Scan for the cell matching the given text and deliver its (X, Y) coordinate at center. 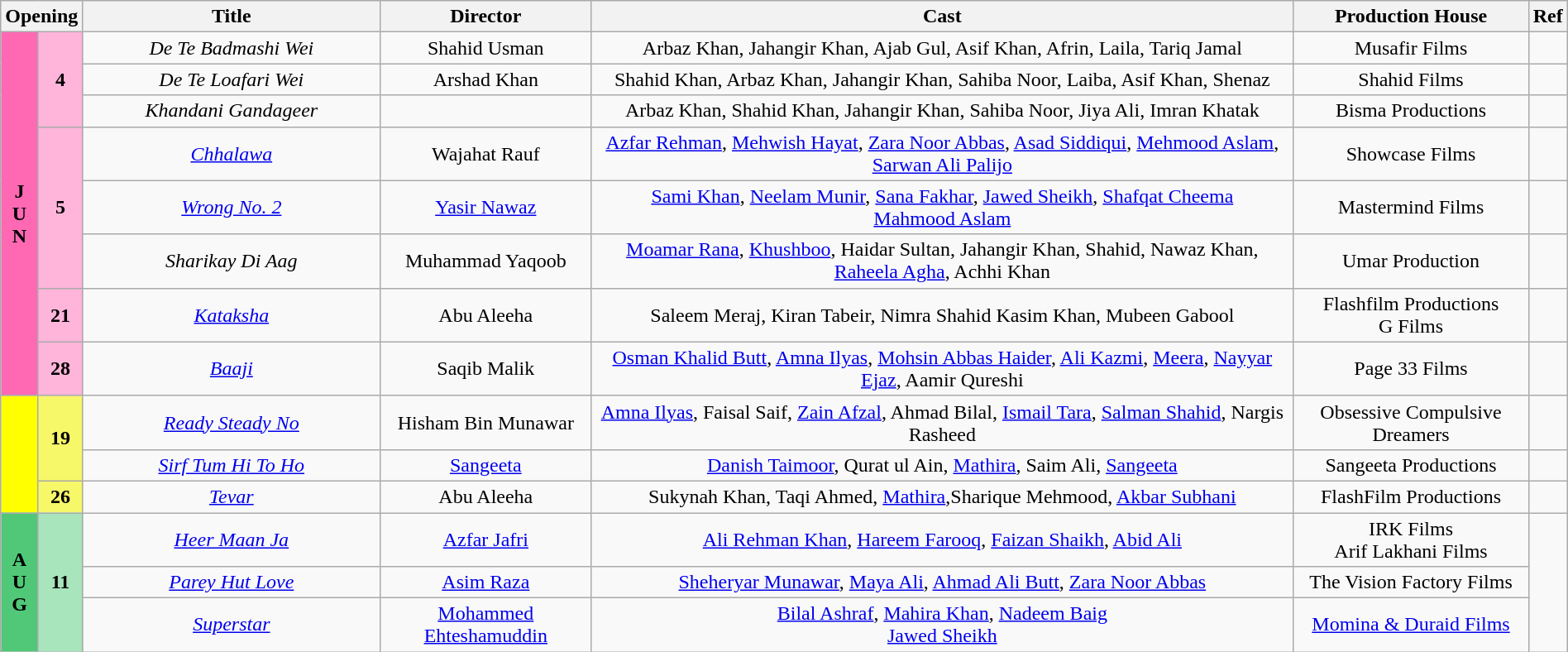
FlashFilm Productions (1411, 496)
De Te Loafari Wei (232, 79)
Yasir Nawaz (486, 207)
Sharikay Di Aag (232, 261)
21 (60, 314)
Production House (1411, 17)
Hisham Bin Munawar (486, 422)
Tevar (232, 496)
11 (60, 582)
Momina & Duraid Films (1411, 626)
Chhalawa (232, 154)
Sukynah Khan, Taqi Ahmed, Mathira,Sharique Mehmood, Akbar Subhani (943, 496)
Wajahat Rauf (486, 154)
Asim Raza (486, 582)
Azfar Rehman, Mehwish Hayat, Zara Noor Abbas, Asad Siddiqui, Mehmood Aslam, Sarwan Ali Palijo (943, 154)
19 (60, 439)
Page 33 Films (1411, 369)
Parey Hut Love (232, 582)
Shahid Usman (486, 48)
Showcase Films (1411, 154)
Superstar (232, 626)
Arbaz Khan, Shahid Khan, Jahangir Khan, Sahiba Noor, Jiya Ali, Imran Khatak (943, 111)
De Te Badmashi Wei (232, 48)
Khandani Gandageer (232, 111)
Sami Khan, Neelam Munir, Sana Fakhar, Jawed Sheikh, Shafqat CheemaMahmood Aslam (943, 207)
Kataksha (232, 314)
Osman Khalid Butt, Amna Ilyas, Mohsin Abbas Haider, Ali Kazmi, Meera, Nayyar Ejaz, Aamir Qureshi (943, 369)
Muhammad Yaqoob (486, 261)
Sangeeta Productions (1411, 465)
Danish Taimoor, Qurat ul Ain, Mathira, Saim Ali, Sangeeta (943, 465)
Bisma Productions (1411, 111)
Sirf Tum Hi To Ho (232, 465)
Sangeeta (486, 465)
Mastermind Films (1411, 207)
Director (486, 17)
4 (60, 79)
Umar Production (1411, 261)
Baaji (232, 369)
26 (60, 496)
JUN (20, 214)
AUG (20, 582)
Arshad Khan (486, 79)
Saleem Meraj, Kiran Tabeir, Nimra Shahid Kasim Khan, Mubeen Gabool (943, 314)
Heer Maan Ja (232, 539)
Shahid Khan, Arbaz Khan, Jahangir Khan, Sahiba Noor, Laiba, Asif Khan, Shenaz (943, 79)
Amna Ilyas, Faisal Saif, Zain Afzal, Ahmad Bilal, Ismail Tara, Salman Shahid, Nargis Rasheed (943, 422)
Flashfilm ProductionsG Films (1411, 314)
Bilal Ashraf, Mahira Khan, Nadeem Baig Jawed Sheikh (943, 626)
Moamar Rana, Khushboo, Haidar Sultan, Jahangir Khan, Shahid, Nawaz Khan, Raheela Agha, Achhi Khan (943, 261)
The Vision Factory Films (1411, 582)
5 (60, 207)
Mohammed Ehteshamuddin (486, 626)
Wrong No. 2 (232, 207)
Azfar Jafri (486, 539)
Shahid Films (1411, 79)
Title (232, 17)
Opening (41, 17)
Musafir Films (1411, 48)
Cast (943, 17)
Ready Steady No (232, 422)
IRK FilmsArif Lakhani Films (1411, 539)
Saqib Malik (486, 369)
Obsessive Compulsive Dreamers (1411, 422)
Arbaz Khan, Jahangir Khan, Ajab Gul, Asif Khan, Afrin, Laila, Tariq Jamal (943, 48)
Ali Rehman Khan, Hareem Farooq, Faizan Shaikh, Abid Ali (943, 539)
28 (60, 369)
Sheheryar Munawar, Maya Ali, Ahmad Ali Butt, Zara Noor Abbas (943, 582)
Ref (1548, 17)
